Output the [x, y] coordinate of the center of the cell containing the given text.  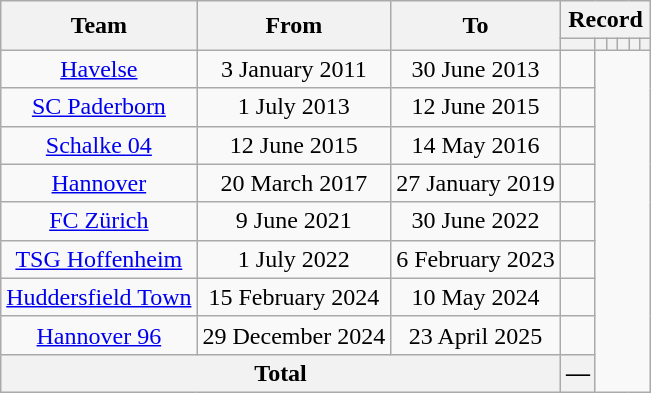
To [476, 26]
20 March 2017 [294, 183]
9 June 2021 [294, 221]
30 June 2022 [476, 221]
27 January 2019 [476, 183]
1 July 2022 [294, 259]
1 July 2013 [294, 107]
Total [281, 373]
— [578, 373]
Havelse [99, 69]
SC Paderborn [99, 107]
3 January 2011 [294, 69]
Record [605, 20]
TSG Hoffenheim [99, 259]
10 May 2024 [476, 297]
Team [99, 26]
From [294, 26]
30 June 2013 [476, 69]
15 February 2024 [294, 297]
29 December 2024 [294, 335]
FC Zürich [99, 221]
Huddersfield Town [99, 297]
23 April 2025 [476, 335]
14 May 2016 [476, 145]
Hannover 96 [99, 335]
Hannover [99, 183]
Schalke 04 [99, 145]
6 February 2023 [476, 259]
